From the cell containing the given text, extract its center point as (x, y) coordinate. 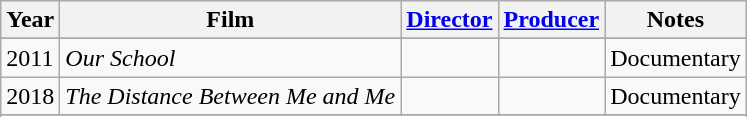
Producer (552, 20)
Director (450, 20)
2011 (30, 58)
The Distance Between Me and Me (230, 96)
Year (30, 20)
Notes (676, 20)
Film (230, 20)
Our School (230, 58)
2018 (30, 96)
